Find where the given text appears and provide that cell's center as (X, Y) coordinate. 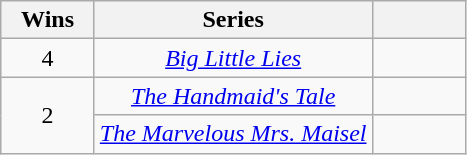
Series (233, 20)
The Handmaid's Tale (233, 96)
Wins (48, 20)
The Marvelous Mrs. Maisel (233, 134)
2 (48, 115)
Big Little Lies (233, 58)
4 (48, 58)
